From the cell containing the given text, extract its center point as [X, Y] coordinate. 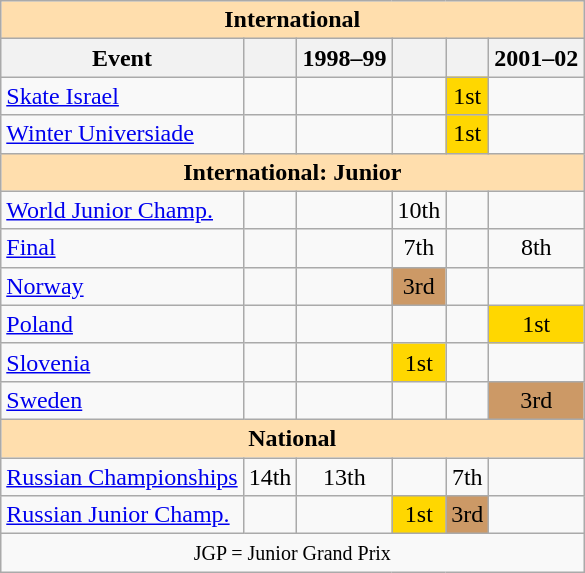
International [292, 20]
Winter Universiade [122, 134]
Skate Israel [122, 96]
8th [536, 248]
National [292, 438]
13th [344, 477]
Norway [122, 286]
1998–99 [344, 58]
Russian Championships [122, 477]
Event [122, 58]
JGP = Junior Grand Prix [292, 553]
2001–02 [536, 58]
World Junior Champ. [122, 210]
Russian Junior Champ. [122, 515]
Slovenia [122, 362]
Sweden [122, 400]
10th [419, 210]
Final [122, 248]
International: Junior [292, 172]
Poland [122, 324]
14th [270, 477]
